Pinpoint the cell where the given text exists, returning its [x, y] midpoint coordinate. 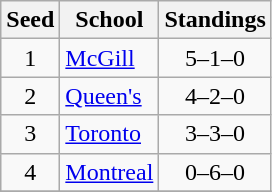
5–1–0 [215, 58]
1 [30, 58]
McGill [110, 58]
Queen's [110, 96]
Montreal [110, 172]
3 [30, 134]
3–3–0 [215, 134]
4–2–0 [215, 96]
Seed [30, 20]
0–6–0 [215, 172]
Toronto [110, 134]
Standings [215, 20]
4 [30, 172]
School [110, 20]
2 [30, 96]
